Identify which cell holds the provided text, then report its [x, y] central coordinate. 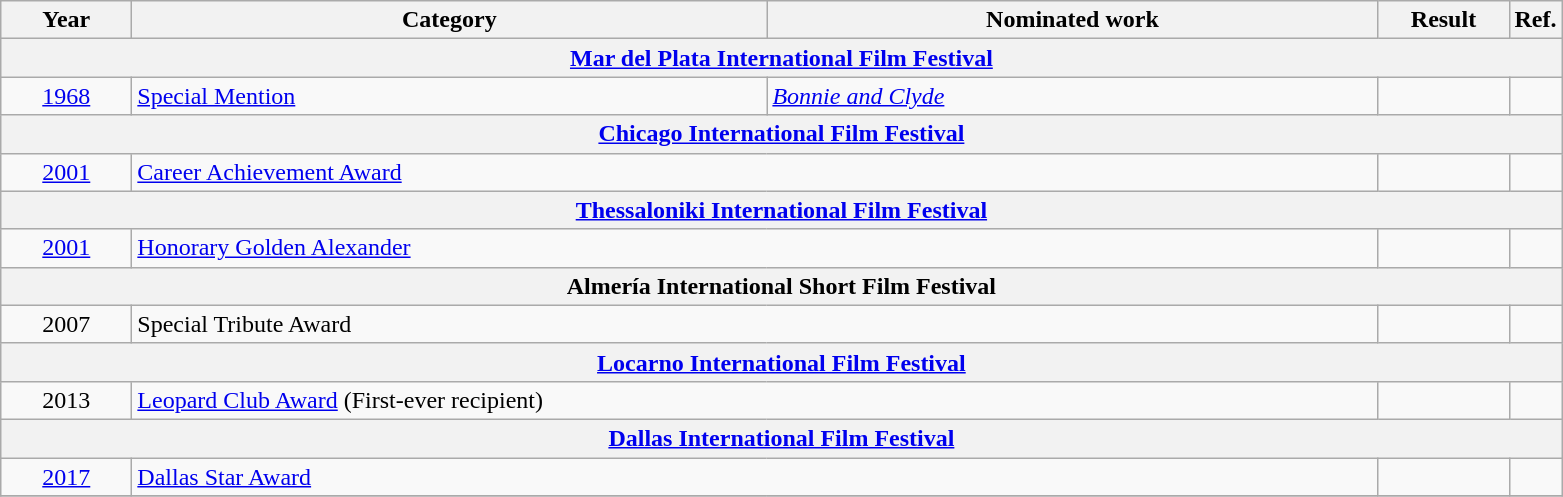
2017 [66, 477]
Thessaloniki International Film Festival [782, 210]
2013 [66, 400]
Career Achievement Award [755, 172]
Special Mention [450, 96]
1968 [66, 96]
Leopard Club Award (First-ever recipient) [755, 400]
Locarno International Film Festival [782, 362]
Almería International Short Film Festival [782, 286]
2007 [66, 324]
Ref. [1536, 20]
Chicago International Film Festival [782, 134]
Bonnie and Clyde [1072, 96]
Honorary Golden Alexander [755, 248]
Nominated work [1072, 20]
Dallas International Film Festival [782, 438]
Year [66, 20]
Result [1444, 20]
Dallas Star Award [755, 477]
Mar del Plata International Film Festival [782, 58]
Category [450, 20]
Special Tribute Award [755, 324]
